Detect which cell encompasses the target text, then output its (X, Y) center coordinate. 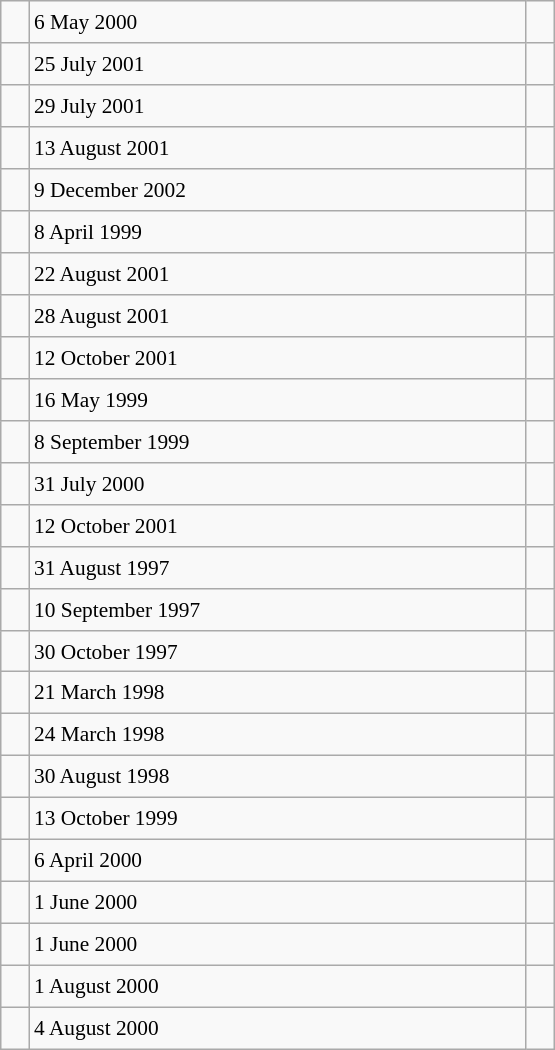
25 July 2001 (278, 64)
6 May 2000 (278, 22)
13 August 2001 (278, 148)
30 October 1997 (278, 651)
4 August 2000 (278, 1028)
22 August 2001 (278, 274)
16 May 1999 (278, 399)
8 April 1999 (278, 232)
1 August 2000 (278, 986)
13 October 1999 (278, 819)
28 August 2001 (278, 316)
30 August 1998 (278, 777)
31 July 2000 (278, 483)
29 July 2001 (278, 106)
24 March 1998 (278, 735)
31 August 1997 (278, 567)
10 September 1997 (278, 609)
21 March 1998 (278, 693)
8 September 1999 (278, 441)
9 December 2002 (278, 190)
6 April 2000 (278, 861)
